Capture the cell that displays the provided text and extract its (x, y) central coordinate. 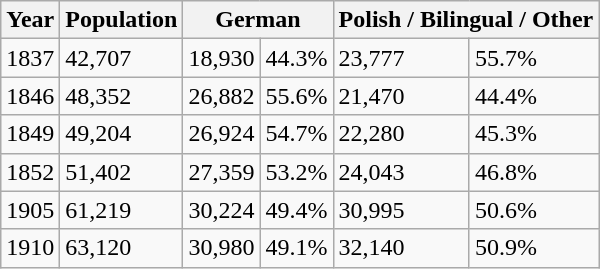
24,043 (401, 172)
1905 (30, 210)
49.1% (296, 248)
51,402 (122, 172)
30,224 (222, 210)
61,219 (122, 210)
German (258, 20)
Year (30, 20)
48,352 (122, 96)
55.7% (534, 58)
55.6% (296, 96)
26,924 (222, 134)
32,140 (401, 248)
54.7% (296, 134)
49,204 (122, 134)
44.3% (296, 58)
1837 (30, 58)
30,995 (401, 210)
22,280 (401, 134)
42,707 (122, 58)
1852 (30, 172)
49.4% (296, 210)
50.6% (534, 210)
Polish / Bilingual / Other (466, 20)
63,120 (122, 248)
21,470 (401, 96)
1849 (30, 134)
1846 (30, 96)
Population (122, 20)
45.3% (534, 134)
44.4% (534, 96)
1910 (30, 248)
46.8% (534, 172)
30,980 (222, 248)
27,359 (222, 172)
50.9% (534, 248)
26,882 (222, 96)
23,777 (401, 58)
18,930 (222, 58)
53.2% (296, 172)
